Search for the cell housing the specified text and yield its (x, y) center coordinate. 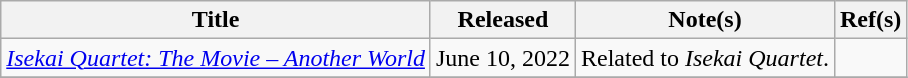
Released (502, 20)
Isekai Quartet: The Movie – Another World (216, 58)
June 10, 2022 (502, 58)
Note(s) (704, 20)
Related to Isekai Quartet. (704, 58)
Ref(s) (870, 20)
Title (216, 20)
